Detect which cell encompasses the target text, then output its [x, y] center coordinate. 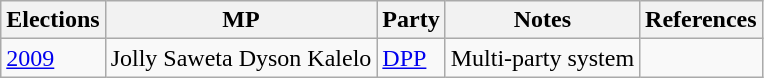
Jolly Saweta Dyson Kalelo [241, 58]
References [702, 20]
Multi-party system [542, 58]
MP [241, 20]
Notes [542, 20]
2009 [53, 58]
Party [411, 20]
DPP [411, 58]
Elections [53, 20]
